Provide the [x, y] coordinate of the cell's center where the given text is located.  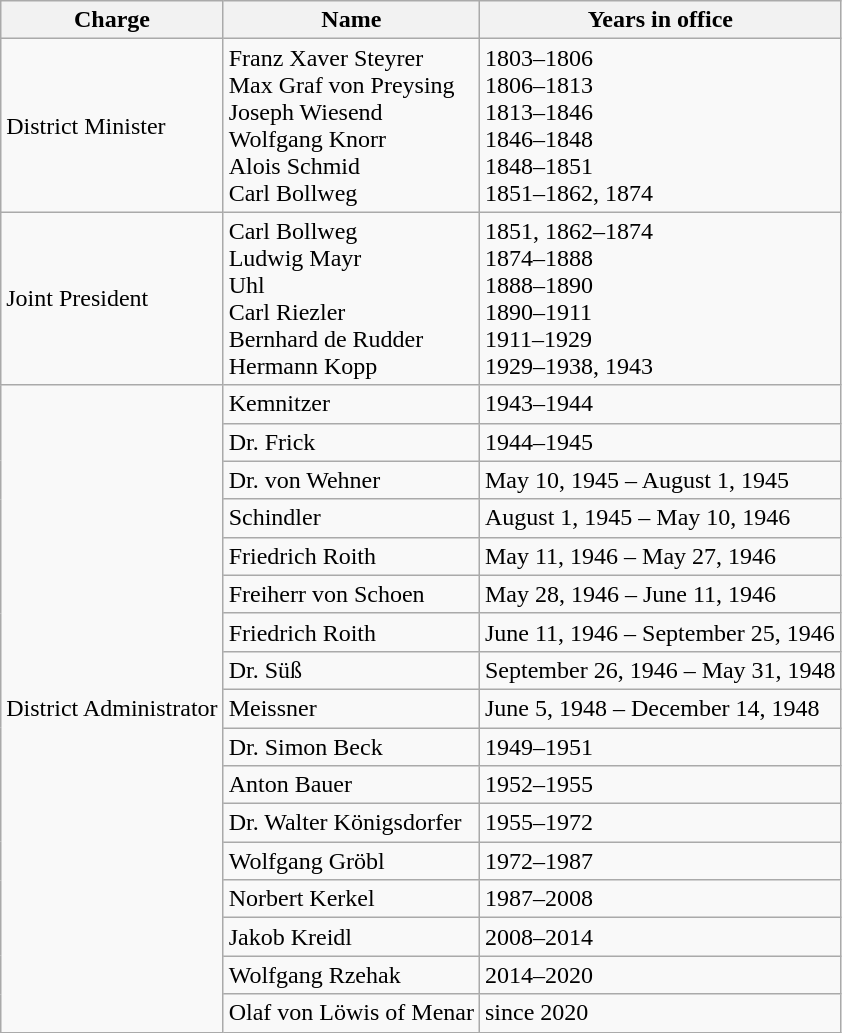
2014–2020 [660, 975]
Meissner [351, 708]
Dr. Frick [351, 442]
Olaf von Löwis of Menar [351, 1013]
1803–1806 1806–1813 1813–1846 1846–1848 1848–1851 1851–1862, 1874 [660, 126]
Dr. von Wehner [351, 480]
Joint President [112, 298]
1943–1944 [660, 404]
Dr. Walter Königsdorfer [351, 823]
Carl Bollweg Ludwig Mayr Uhl Carl Riezler Bernhard de Rudder Hermann Kopp [351, 298]
1972–1987 [660, 861]
Wolfgang Rzehak [351, 975]
May 11, 1946 – May 27, 1946 [660, 556]
1955–1972 [660, 823]
Wolfgang Gröbl [351, 861]
June 5, 1948 – December 14, 1948 [660, 708]
Dr. Süß [351, 670]
Jakob Kreidl [351, 937]
1949–1951 [660, 747]
Kemnitzer [351, 404]
August 1, 1945 – May 10, 1946 [660, 518]
May 10, 1945 – August 1, 1945 [660, 480]
Schindler [351, 518]
1944–1945 [660, 442]
Name [351, 20]
June 11, 1946 – September 25, 1946 [660, 632]
Years in office [660, 20]
Franz Xaver Steyrer Max Graf von Preysing Joseph Wiesend Wolfgang Knorr Alois Schmid Carl Bollweg [351, 126]
District Administrator [112, 708]
Norbert Kerkel [351, 899]
2008–2014 [660, 937]
Anton Bauer [351, 785]
1987–2008 [660, 899]
District Minister [112, 126]
Charge [112, 20]
Freiherr von Schoen [351, 594]
September 26, 1946 – May 31, 1948 [660, 670]
1851, 1862–1874 1874–1888 1888–1890 1890–1911 1911–1929 1929–1938, 1943 [660, 298]
Dr. Simon Beck [351, 747]
since 2020 [660, 1013]
May 28, 1946 – June 11, 1946 [660, 594]
1952–1955 [660, 785]
